Capture the cell that displays the provided text and extract its (x, y) central coordinate. 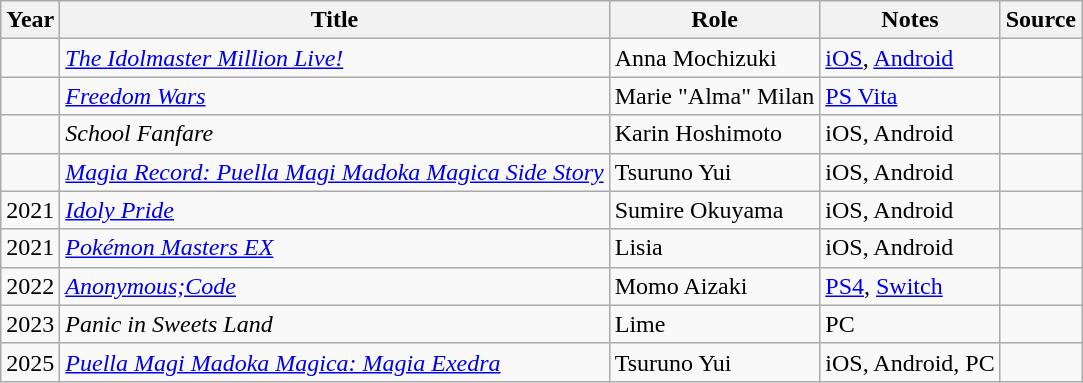
Puella Magi Madoka Magica: Magia Exedra (334, 362)
PC (910, 324)
Lisia (714, 248)
Source (1040, 20)
Lime (714, 324)
Notes (910, 20)
2022 (30, 286)
Idoly Pride (334, 210)
Title (334, 20)
Anna Mochizuki (714, 58)
The Idolmaster Million Live! (334, 58)
Momo Aizaki (714, 286)
Year (30, 20)
Role (714, 20)
Karin Hoshimoto (714, 134)
Marie "Alma" Milan (714, 96)
School Fanfare (334, 134)
Magia Record: Puella Magi Madoka Magica Side Story (334, 172)
Pokémon Masters EX (334, 248)
Panic in Sweets Land (334, 324)
Freedom Wars (334, 96)
Anonymous;Code (334, 286)
2025 (30, 362)
PS4, Switch (910, 286)
iOS, Android, PC (910, 362)
Sumire Okuyama (714, 210)
PS Vita (910, 96)
2023 (30, 324)
